Output the [X, Y] coordinate of the center of the cell containing the given text.  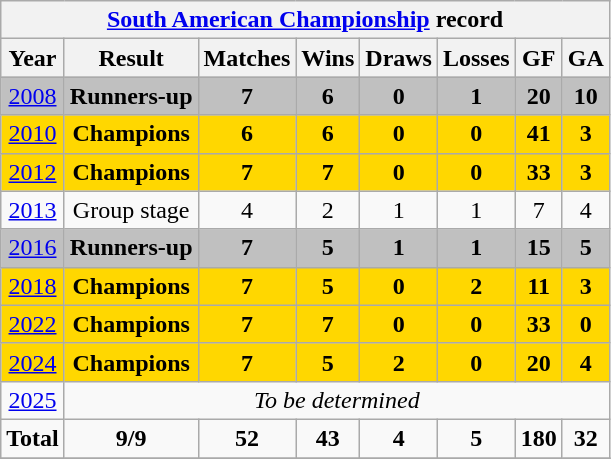
2010 [33, 134]
32 [586, 438]
Matches [247, 58]
11 [538, 286]
Year [33, 58]
GA [586, 58]
41 [538, 134]
2008 [33, 96]
2018 [33, 286]
180 [538, 438]
2024 [33, 362]
Draws [399, 58]
To be determined [336, 400]
Group stage [131, 210]
52 [247, 438]
9/9 [131, 438]
South American Championship record [306, 20]
2016 [33, 248]
2012 [33, 172]
Total [33, 438]
2022 [33, 324]
Wins [328, 58]
15 [538, 248]
Result [131, 58]
10 [586, 96]
43 [328, 438]
2013 [33, 210]
GF [538, 58]
Losses [476, 58]
2025 [33, 400]
